Provide the [X, Y] coordinate of the cell's center where the given text is located.  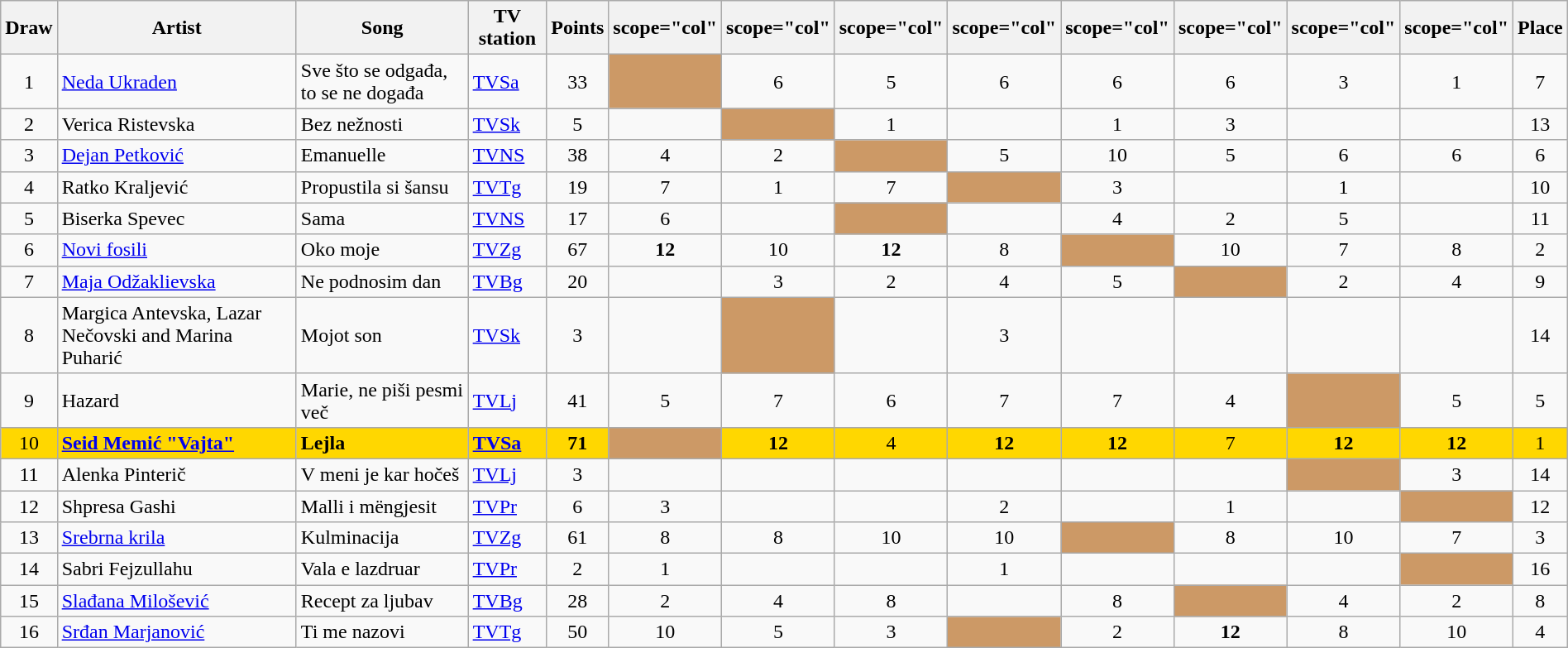
Draw [29, 28]
Oko moje [382, 250]
71 [577, 443]
Dejan Petković [177, 156]
67 [577, 250]
Kulminacija [382, 538]
Vala e lazdruar [382, 569]
33 [577, 81]
Hazard [177, 401]
Ti me nazovi [382, 632]
Biserka Spevec [177, 218]
Ne podnosim dan [382, 281]
Recept za ljubav [382, 601]
Novi fosili [177, 250]
19 [577, 187]
Ratko Kraljević [177, 187]
15 [29, 601]
20 [577, 281]
Lejla [382, 443]
Points [577, 28]
Emanuelle [382, 156]
Bez nežnosti [382, 124]
Verica Ristevska [177, 124]
61 [577, 538]
38 [577, 156]
Srđan Marjanović [177, 632]
Sama [382, 218]
41 [577, 401]
V meni je kar hočeš [382, 474]
Place [1541, 28]
Artist [177, 28]
Sve što se odgađa, to se ne događa [382, 81]
Maja Odžaklievska [177, 281]
Srebrna krila [177, 538]
Malli i mëngjesit [382, 506]
Slađana Milošević [177, 601]
Neda Ukraden [177, 81]
Seid Memić "Vajta" [177, 443]
Marie, ne piši pesmi več [382, 401]
Margica Antevska, Lazar Nečovski and Marina Puharić [177, 335]
Propustila si šansu [382, 187]
Alenka Pinterič [177, 474]
17 [577, 218]
50 [577, 632]
Song [382, 28]
TV station [508, 28]
Mojot son [382, 335]
28 [577, 601]
Shpresa Gashi [177, 506]
Sabri Fejzullahu [177, 569]
